Search for the cell housing the specified text and yield its [x, y] center coordinate. 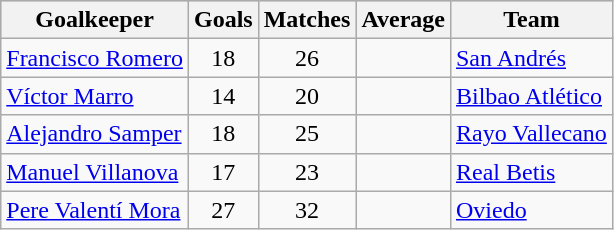
14 [223, 96]
Pere Valentí Mora [95, 210]
Bilbao Atlético [531, 96]
17 [223, 172]
Alejandro Samper [95, 134]
Oviedo [531, 210]
Team [531, 20]
Rayo Vallecano [531, 134]
Manuel Villanova [95, 172]
Real Betis [531, 172]
Francisco Romero [95, 58]
32 [307, 210]
Goalkeeper [95, 20]
Víctor Marro [95, 96]
26 [307, 58]
Average [404, 20]
23 [307, 172]
27 [223, 210]
Goals [223, 20]
San Andrés [531, 58]
Matches [307, 20]
20 [307, 96]
25 [307, 134]
